Provide the [X, Y] coordinate of the cell's center where the given text is located.  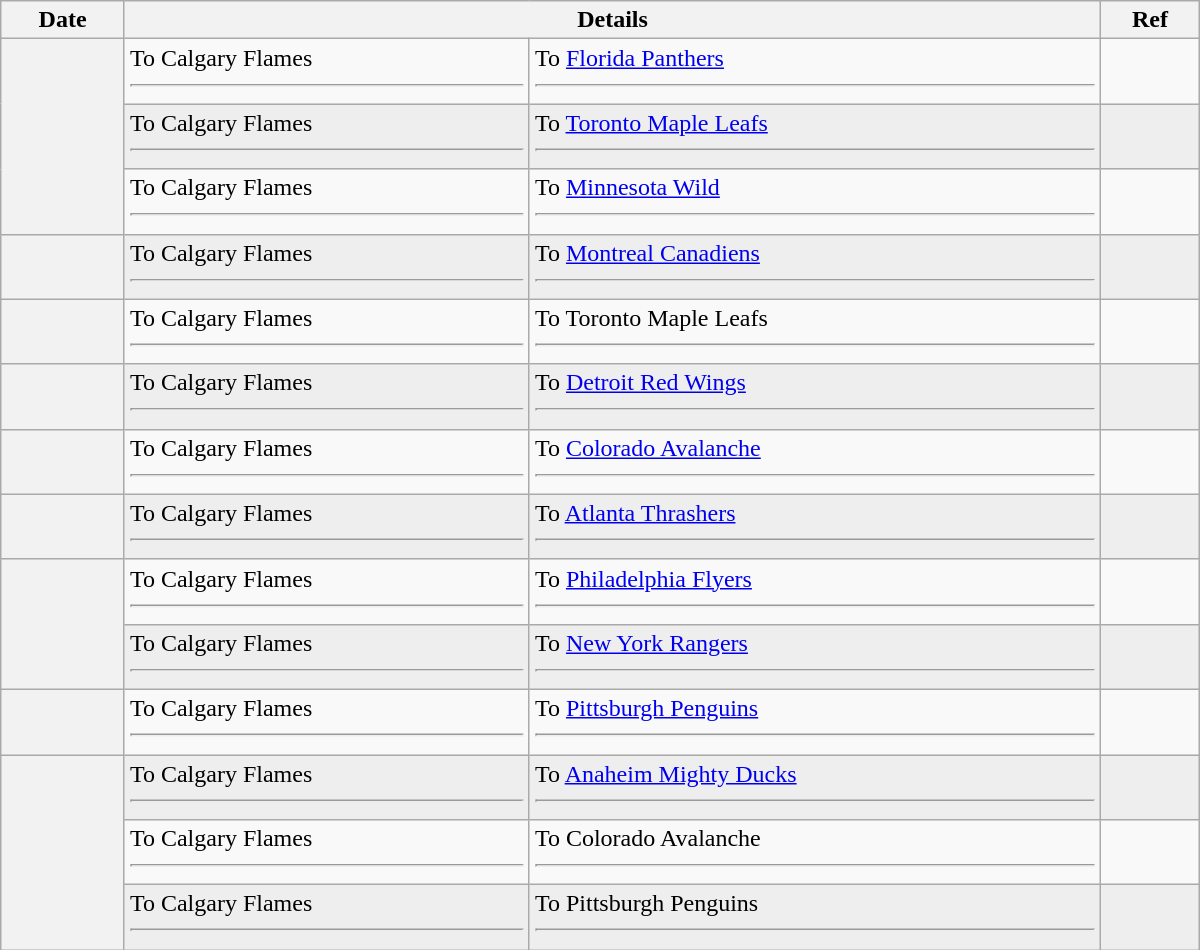
To Anaheim Mighty Ducks [814, 786]
Details [612, 20]
To Minnesota Wild [814, 202]
To Philadelphia Flyers [814, 592]
To New York Rangers [814, 656]
Ref [1150, 20]
To Florida Panthers [814, 72]
Date [63, 20]
To Montreal Canadiens [814, 266]
To Detroit Red Wings [814, 396]
To Atlanta Thrashers [814, 526]
